From the cell containing the given text, extract its center point as [X, Y] coordinate. 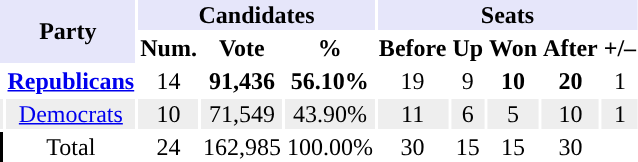
100.00% [330, 147]
Democrats [71, 114]
+/– [620, 48]
Candidates [257, 15]
5 [514, 114]
Before [412, 48]
24 [169, 147]
71,549 [242, 114]
91,436 [242, 81]
Up [468, 48]
After [571, 48]
Republicans [71, 81]
43.90% [330, 114]
Won [514, 48]
19 [412, 81]
56.10% [330, 81]
Num. [169, 48]
162,985 [242, 147]
Party [68, 32]
11 [412, 114]
% [330, 48]
9 [468, 81]
Total [71, 147]
20 [571, 81]
6 [468, 114]
Seats [507, 15]
14 [169, 81]
Vote [242, 48]
